Find where the given text appears and provide that cell's center as (x, y) coordinate. 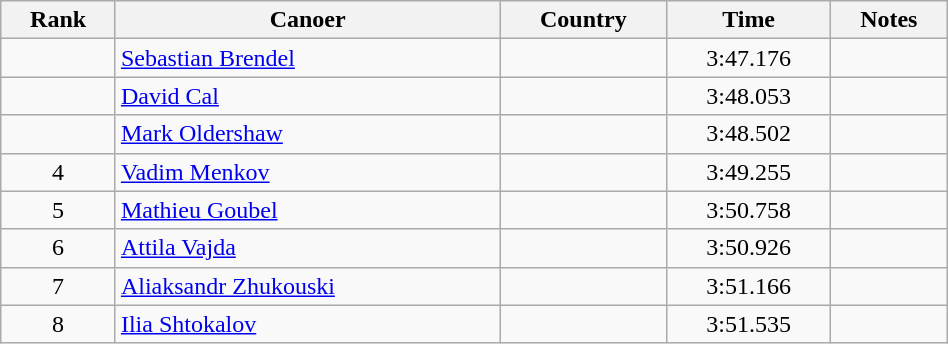
3:51.166 (749, 286)
David Cal (307, 96)
Vadim Menkov (307, 172)
Aliaksandr Zhukouski (307, 286)
3:50.758 (749, 210)
Sebastian Brendel (307, 58)
3:48.053 (749, 96)
8 (58, 324)
3:50.926 (749, 248)
Mathieu Goubel (307, 210)
6 (58, 248)
Ilia Shtokalov (307, 324)
3:48.502 (749, 134)
5 (58, 210)
Rank (58, 20)
Canoer (307, 20)
3:49.255 (749, 172)
Country (584, 20)
Mark Oldershaw (307, 134)
3:51.535 (749, 324)
Notes (888, 20)
3:47.176 (749, 58)
7 (58, 286)
Time (749, 20)
4 (58, 172)
Attila Vajda (307, 248)
